Search for the cell housing the specified text and yield its (x, y) center coordinate. 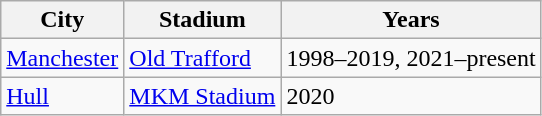
Years (411, 20)
Manchester (62, 58)
MKM Stadium (202, 96)
2020 (411, 96)
Hull (62, 96)
1998–2019, 2021–present (411, 58)
City (62, 20)
Stadium (202, 20)
Old Trafford (202, 58)
